Return [x, y] of the center of cell containing provided text 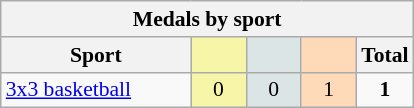
Sport [96, 55]
Medals by sport [208, 19]
3x3 basketball [96, 90]
Total [384, 55]
